Return the (x, y) coordinate for the center point of the cell that contains the specified text.  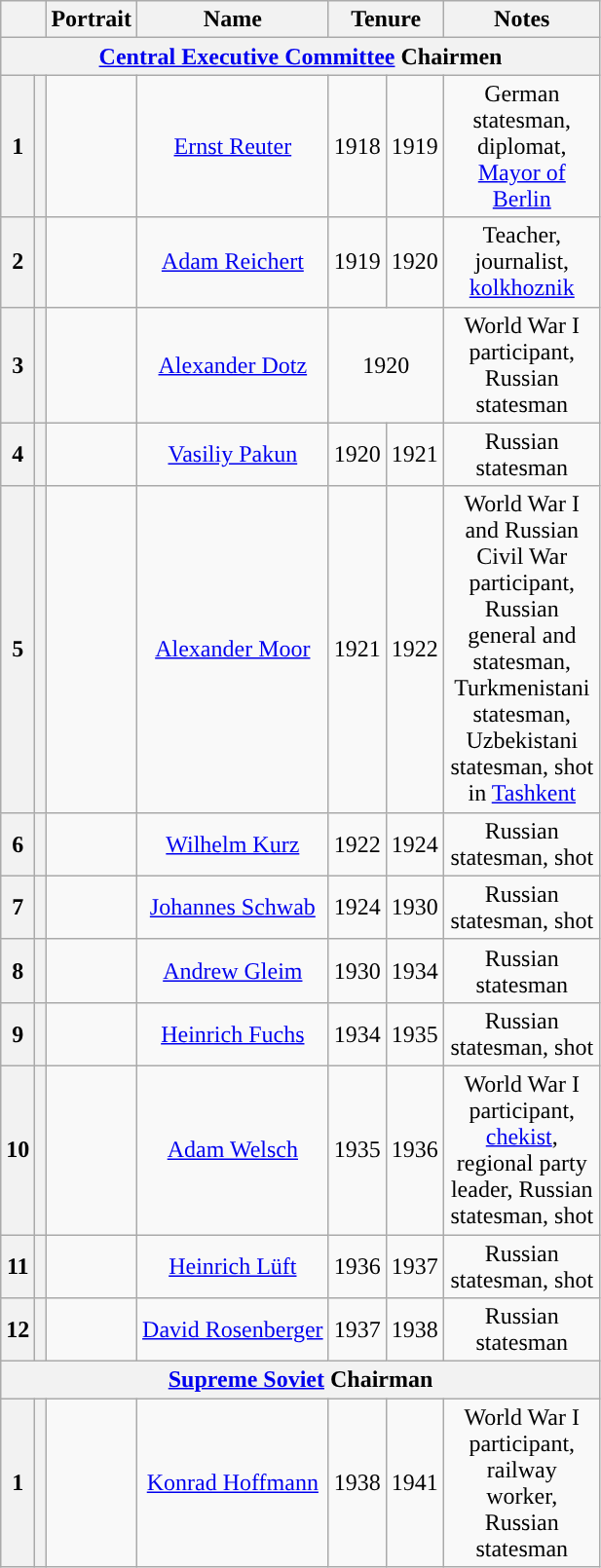
10 (18, 1149)
Adam Reichert (234, 262)
Heinrich Lüft (234, 1266)
Tenure (386, 19)
9 (18, 1034)
Alexander Dotz (234, 364)
11 (18, 1266)
German statesman, diplomat, Mayor of Berlin (522, 146)
Adam Welsch (234, 1149)
1941 (415, 1482)
Supreme Soviet Chairman (301, 1380)
Heinrich Fuchs (234, 1034)
David Rosenberger (234, 1330)
Teacher, journalist, kolkhoznik (522, 262)
Konrad Hoffmann (234, 1482)
Portrait (92, 19)
12 (18, 1330)
Central Executive Committee Chairmen (301, 56)
World War I and Russian Civil War participant, Russian general and statesman, Turkmenistani statesman, Uzbekistani statesman, shot in Tashkent (522, 649)
Notes (522, 19)
Name (234, 19)
Alexander Moor (234, 649)
Wilhelm Kurz (234, 843)
4 (18, 454)
Andrew Gleim (234, 970)
World War I participant, Russian statesman (522, 364)
6 (18, 843)
8 (18, 970)
5 (18, 649)
Vasiliy Pakun (234, 454)
World War I participant, chekist, regional party leader, Russian statesman, shot (522, 1149)
Johannes Schwab (234, 908)
World War I participant, railway worker, Russian statesman (522, 1482)
Ernst Reuter (234, 146)
1918 (357, 146)
7 (18, 908)
3 (18, 364)
2 (18, 262)
